Return the (x, y) coordinate for the center point of the cell that contains the specified text.  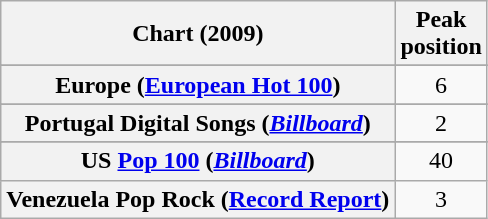
Peakposition (441, 34)
Venezuela Pop Rock (Record Report) (198, 199)
US Pop 100 (Billboard) (198, 161)
6 (441, 85)
Europe (European Hot 100) (198, 85)
3 (441, 199)
Chart (2009) (198, 34)
Portugal Digital Songs (Billboard) (198, 123)
2 (441, 123)
40 (441, 161)
